Provide the (x, y) coordinate of the cell's center where the given text is located.  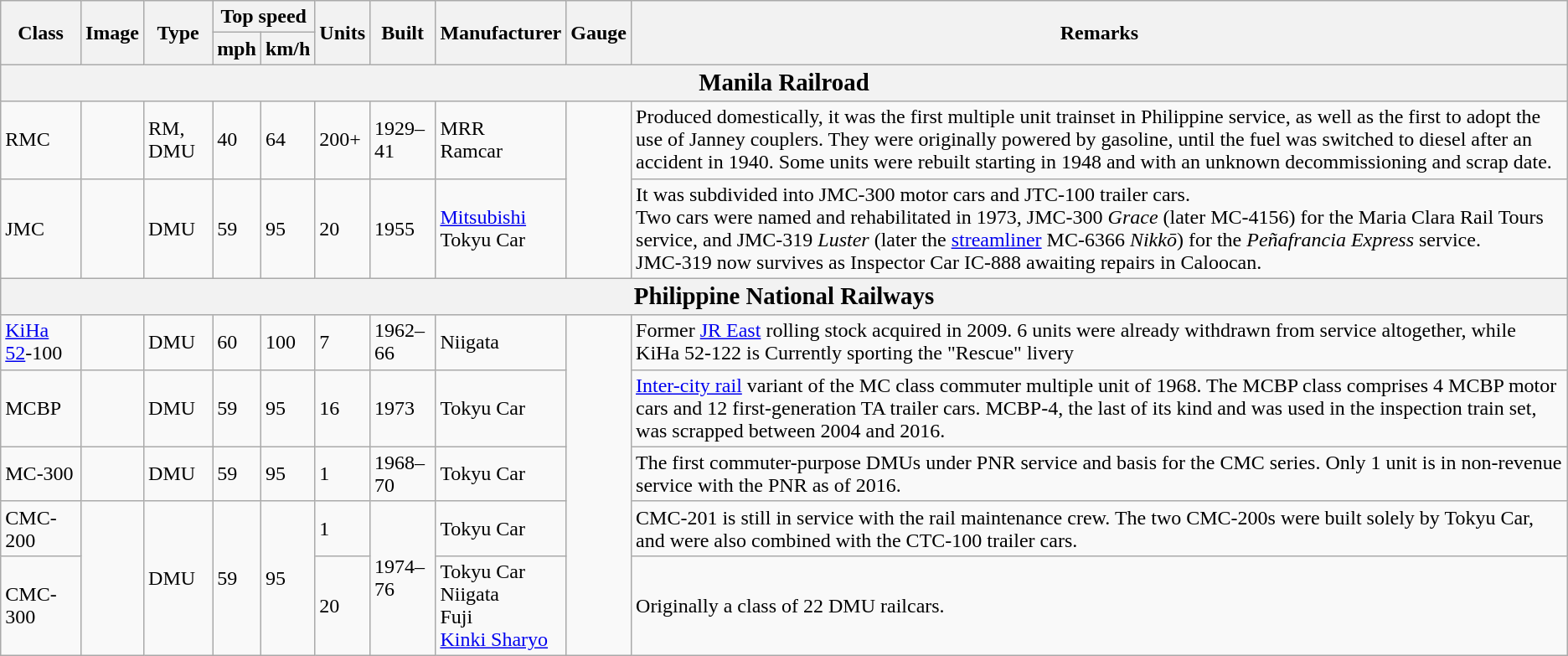
Originally a class of 22 DMU railcars. (1100, 605)
1974–76 (403, 578)
CMC-200 (41, 528)
MCBP (41, 408)
Gauge (599, 33)
1968–70 (403, 474)
Tokyu CarNiigataFujiKinki Sharyo (501, 605)
1962–66 (403, 342)
Image (112, 33)
RMC (41, 140)
Type (178, 33)
Units (343, 33)
1973 (403, 408)
7 (343, 342)
1955 (403, 228)
Remarks (1100, 33)
Top speed (264, 17)
km/h (287, 49)
100 (287, 342)
The first commuter-purpose DMUs under PNR service and basis for the CMC series. Only 1 unit is in non-revenue service with the PNR as of 2016. (1100, 474)
40 (237, 140)
mph (237, 49)
JMC (41, 228)
MC-300 (41, 474)
CMC-300 (41, 605)
KiHa 52-100 (41, 342)
16 (343, 408)
MRRRamcar (501, 140)
MitsubishiTokyu Car (501, 228)
Manila Railroad (784, 83)
RM, DMU (178, 140)
Philippine National Railways (784, 297)
Class (41, 33)
Manufacturer (501, 33)
64 (287, 140)
1929–41 (403, 140)
200+ (343, 140)
60 (237, 342)
Built (403, 33)
Niigata (501, 342)
